From the cell containing the given text, extract its center point as (x, y) coordinate. 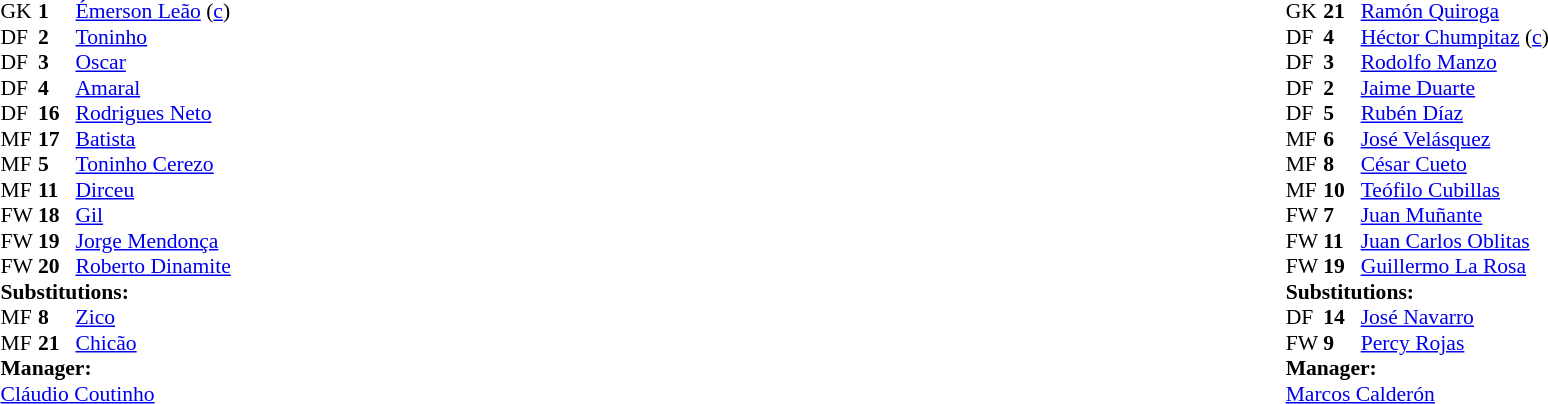
Substitutions: (115, 292)
20 (57, 267)
16 (57, 113)
6 (1342, 139)
Roberto Dinamite (154, 267)
17 (57, 139)
Oscar (154, 63)
Rodrigues Neto (154, 113)
Dirceu (154, 190)
Gil (154, 215)
Batista (154, 139)
21 (57, 343)
14 (1342, 317)
Toninho (154, 37)
Amaral (154, 88)
Zico (154, 317)
Jorge Mendonça (154, 241)
Toninho Cerezo (154, 165)
7 (1342, 215)
18 (57, 215)
10 (1342, 190)
Manager: (115, 369)
Chicão (154, 343)
9 (1342, 343)
